Determine the (X, Y) coordinate at the center of the cell enclosing the given text.  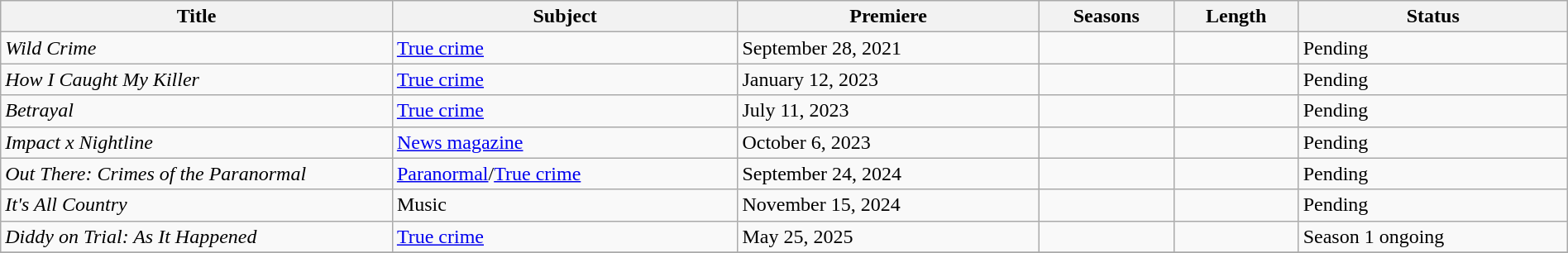
Wild Crime (197, 48)
September 24, 2024 (888, 174)
Premiere (888, 17)
Length (1236, 17)
Seasons (1107, 17)
May 25, 2025 (888, 236)
October 6, 2023 (888, 142)
July 11, 2023 (888, 111)
November 15, 2024 (888, 205)
Season 1 ongoing (1432, 236)
September 28, 2021 (888, 48)
How I Caught My Killer (197, 79)
Betrayal (197, 111)
Impact x Nightline (197, 142)
Subject (565, 17)
Status (1432, 17)
January 12, 2023 (888, 79)
Music (565, 205)
Out There: Crimes of the Paranormal (197, 174)
It's All Country (197, 205)
Title (197, 17)
News magazine (565, 142)
Diddy on Trial: As It Happened (197, 236)
Paranormal/True crime (565, 174)
